Identify which cell holds the provided text, then report its [X, Y] central coordinate. 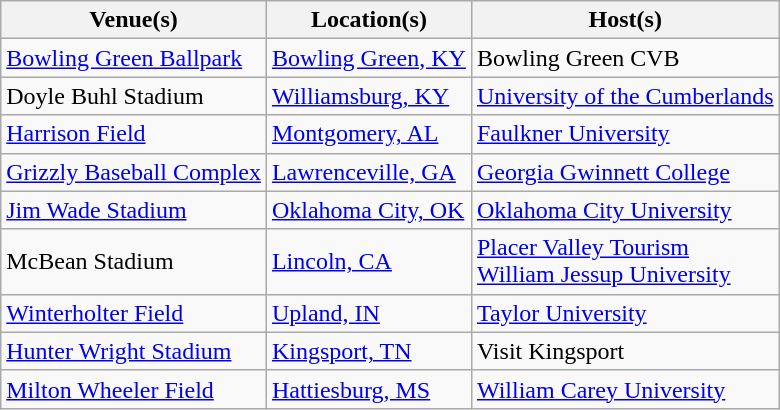
Bowling Green Ballpark [134, 58]
Lawrenceville, GA [368, 172]
Taylor University [625, 313]
McBean Stadium [134, 262]
University of the Cumberlands [625, 96]
Lincoln, CA [368, 262]
Harrison Field [134, 134]
Oklahoma City, OK [368, 210]
Georgia Gwinnett College [625, 172]
William Carey University [625, 389]
Hattiesburg, MS [368, 389]
Host(s) [625, 20]
Oklahoma City University [625, 210]
Location(s) [368, 20]
Kingsport, TN [368, 351]
Montgomery, AL [368, 134]
Bowling Green, KY [368, 58]
Milton Wheeler Field [134, 389]
Venue(s) [134, 20]
Hunter Wright Stadium [134, 351]
Placer Valley TourismWilliam Jessup University [625, 262]
Williamsburg, KY [368, 96]
Jim Wade Stadium [134, 210]
Winterholter Field [134, 313]
Grizzly Baseball Complex [134, 172]
Bowling Green CVB [625, 58]
Visit Kingsport [625, 351]
Upland, IN [368, 313]
Doyle Buhl Stadium [134, 96]
Faulkner University [625, 134]
